Find where the given text appears and provide that cell's center as (X, Y) coordinate. 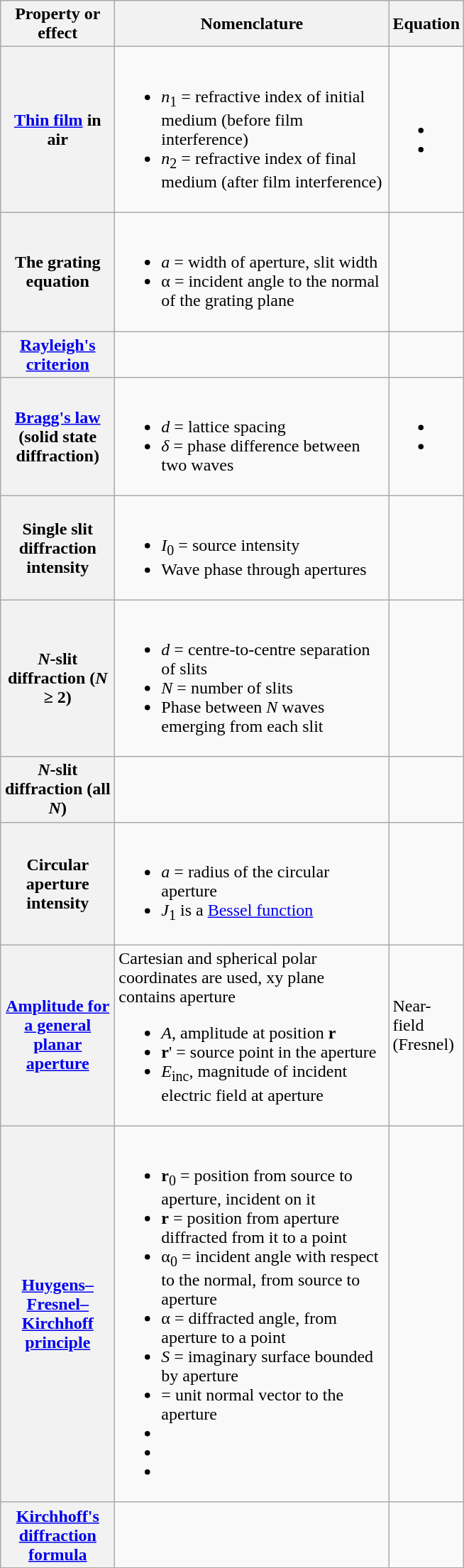
Equation (426, 24)
N-slit diffraction (N ≥ 2) (58, 679)
d = lattice spacingδ = phase difference between two waves (252, 437)
d = centre-to-centre separation of slitsN = number of slitsPhase between N waves emerging from each slit (252, 679)
Rayleigh's criterion (58, 353)
Kirchhoff's diffraction formula (58, 1535)
Circular aperture intensity (58, 883)
a = width of aperture, slit widthα = incident angle to the normal of the grating plane (252, 271)
I0 = source intensityWave phase through apertures (252, 548)
Near-field (Fresnel) (426, 1035)
n1 = refractive index of initial medium (before film interference)n2 = refractive index of final medium (after film interference) (252, 130)
Thin film in air (58, 130)
Nomenclature (252, 24)
Amplitude for a general planar aperture (58, 1035)
The grating equation (58, 271)
Bragg's law (solid state diffraction) (58, 437)
Property or effect (58, 24)
N-slit diffraction (all N) (58, 789)
a = radius of the circular apertureJ1 is a Bessel function (252, 883)
Single slit diffraction intensity (58, 548)
Huygens–Fresnel–Kirchhoff principle (58, 1315)
